Output the [x, y] coordinate of the center of the cell containing the given text.  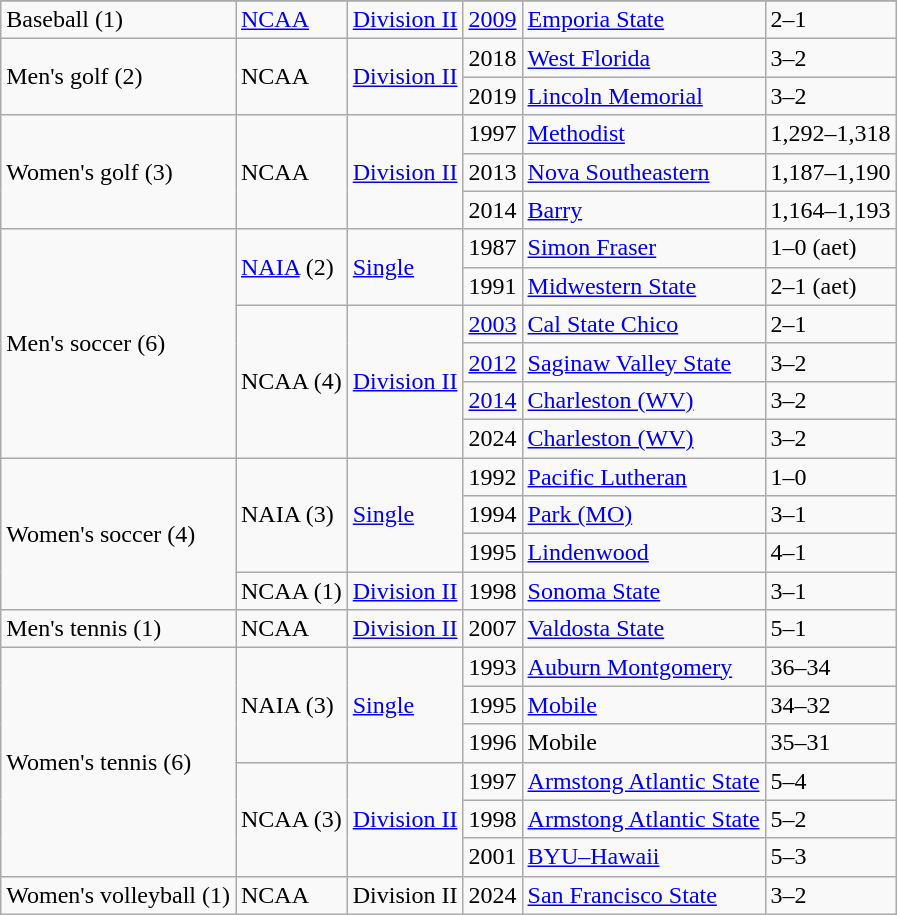
5–3 [830, 857]
Emporia State [644, 20]
Men's tennis (1) [118, 629]
BYU–Hawaii [644, 857]
Lindenwood [644, 553]
1994 [492, 515]
1,164–1,193 [830, 210]
NCAA (1) [292, 591]
San Francisco State [644, 895]
West Florida [644, 58]
Simon Fraser [644, 248]
1992 [492, 477]
Sonoma State [644, 591]
NAIA (2) [292, 267]
1993 [492, 667]
5–4 [830, 781]
2003 [492, 324]
2–1 (aet) [830, 286]
Women's tennis (6) [118, 762]
1–0 [830, 477]
1,187–1,190 [830, 172]
Women's volleyball (1) [118, 895]
Barry [644, 210]
Men's soccer (6) [118, 343]
Lincoln Memorial [644, 96]
Auburn Montgomery [644, 667]
35–31 [830, 743]
Pacific Lutheran [644, 477]
Cal State Chico [644, 324]
1–0 (aet) [830, 248]
Baseball (1) [118, 20]
2019 [492, 96]
Nova Southeastern [644, 172]
NCAA (4) [292, 381]
2013 [492, 172]
NCAA (3) [292, 819]
5–2 [830, 819]
Saginaw Valley State [644, 362]
34–32 [830, 705]
Valdosta State [644, 629]
Women's soccer (4) [118, 534]
Men's golf (2) [118, 77]
Midwestern State [644, 286]
1991 [492, 286]
1996 [492, 743]
2007 [492, 629]
Methodist [644, 134]
4–1 [830, 553]
Park (MO) [644, 515]
36–34 [830, 667]
2018 [492, 58]
2009 [492, 20]
1,292–1,318 [830, 134]
Women's golf (3) [118, 172]
1987 [492, 248]
5–1 [830, 629]
2001 [492, 857]
2012 [492, 362]
